Extract the [X, Y] coordinate from the center of the cell holding the provided text.  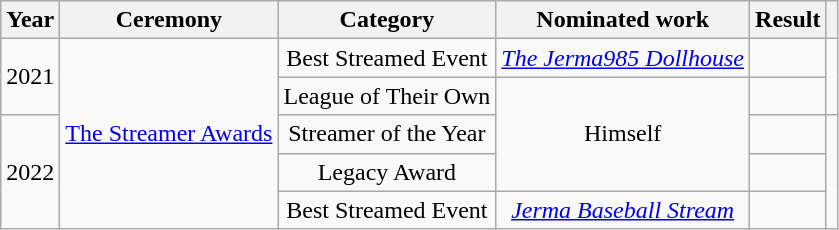
Nominated work [623, 20]
Year [30, 20]
Category [387, 20]
Result [788, 20]
League of Their Own [387, 96]
2022 [30, 172]
2021 [30, 77]
Legacy Award [387, 172]
The Jerma985 Dollhouse [623, 58]
Jerma Baseball Stream [623, 210]
Streamer of the Year [387, 134]
The Streamer Awards [169, 134]
Himself [623, 134]
Ceremony [169, 20]
